Determine the (X, Y) coordinate at the center of the cell enclosing the given text.  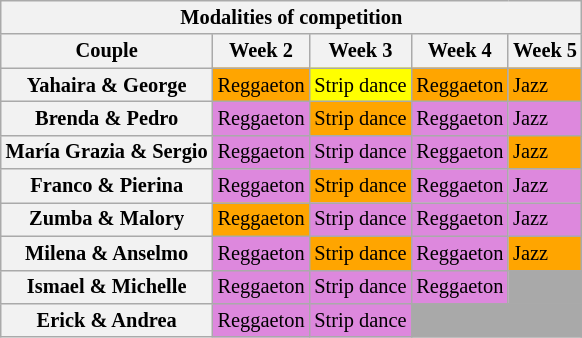
Week 3 (360, 51)
María Grazia & Sergio (107, 152)
Week 5 (545, 51)
Modalities of competition (292, 17)
Milena & Anselmo (107, 253)
Week 4 (460, 51)
Yahaira & George (107, 85)
Zumba & Malory (107, 219)
Brenda & Pedro (107, 118)
Ismael & Michelle (107, 287)
Couple (107, 51)
Week 2 (262, 51)
Erick & Andrea (107, 320)
Franco & Pierina (107, 186)
